Provide the [x, y] coordinate of the cell's center where the given text is located.  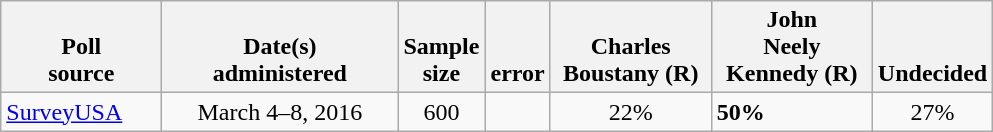
JohnNeelyKennedy (R) [792, 47]
Undecided [932, 47]
22% [630, 112]
Date(s)administered [280, 47]
error [518, 47]
50% [792, 112]
SurveyUSA [82, 112]
600 [442, 112]
Samplesize [442, 47]
27% [932, 112]
Pollsource [82, 47]
March 4–8, 2016 [280, 112]
CharlesBoustany (R) [630, 47]
